Determine the (x, y) coordinate at the center of the cell enclosing the given text.  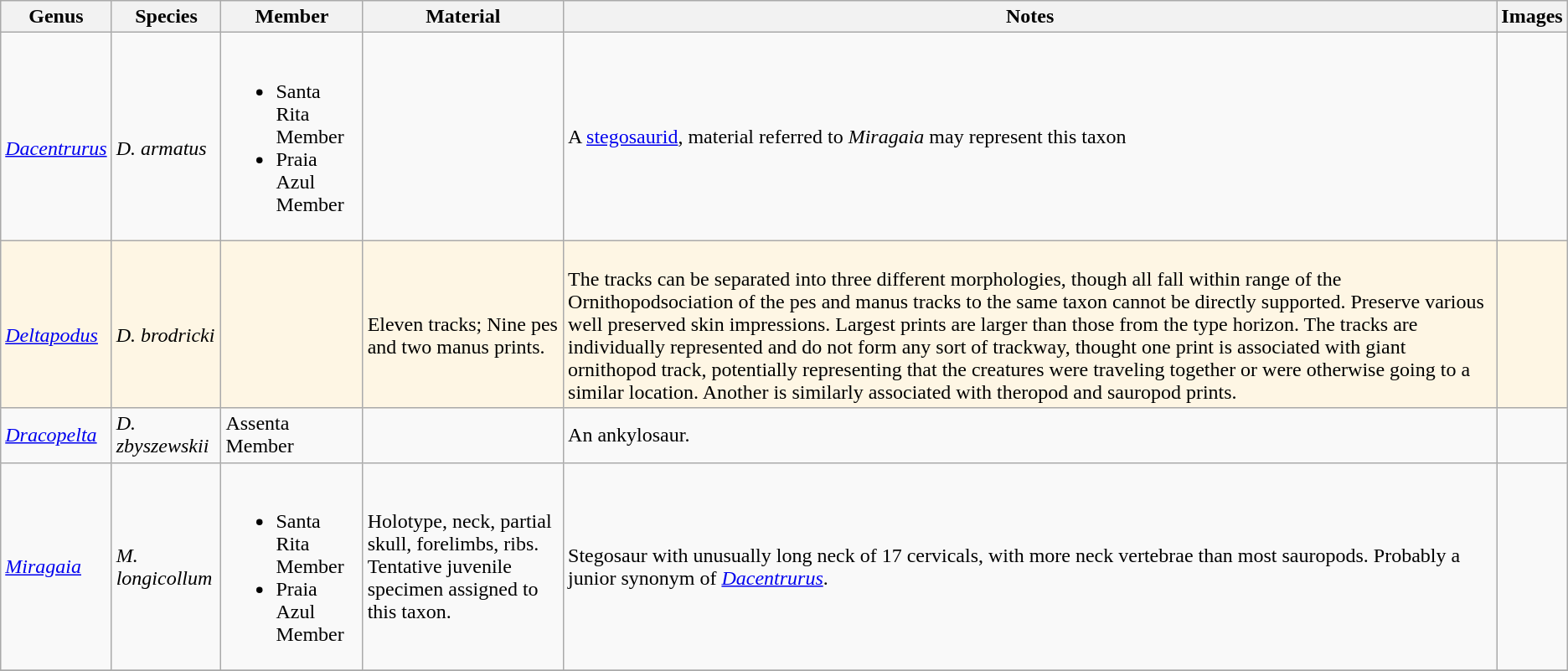
M. longicollum (166, 566)
Genus (56, 17)
Holotype, neck, partial skull, forelimbs, ribs. Tentative juvenile specimen assigned to this taxon. (462, 566)
A stegosaurid, material referred to Miragaia may represent this taxon (1030, 137)
D. brodricki (166, 324)
Deltapodus (56, 324)
Dacentrurus (56, 137)
Images (1532, 17)
Notes (1030, 17)
Member (291, 17)
D. armatus (166, 137)
Species (166, 17)
D. zbyszewskii (166, 436)
Dracopelta (56, 436)
Assenta Member (291, 436)
Eleven tracks; Nine pes and two manus prints. (462, 324)
Stegosaur with unusually long neck of 17 cervicals, with more neck vertebrae than most sauropods. Probably a junior synonym of Dacentrurus. (1030, 566)
An ankylosaur. (1030, 436)
Material (462, 17)
Miragaia (56, 566)
